Search for the cell housing the specified text and yield its (X, Y) center coordinate. 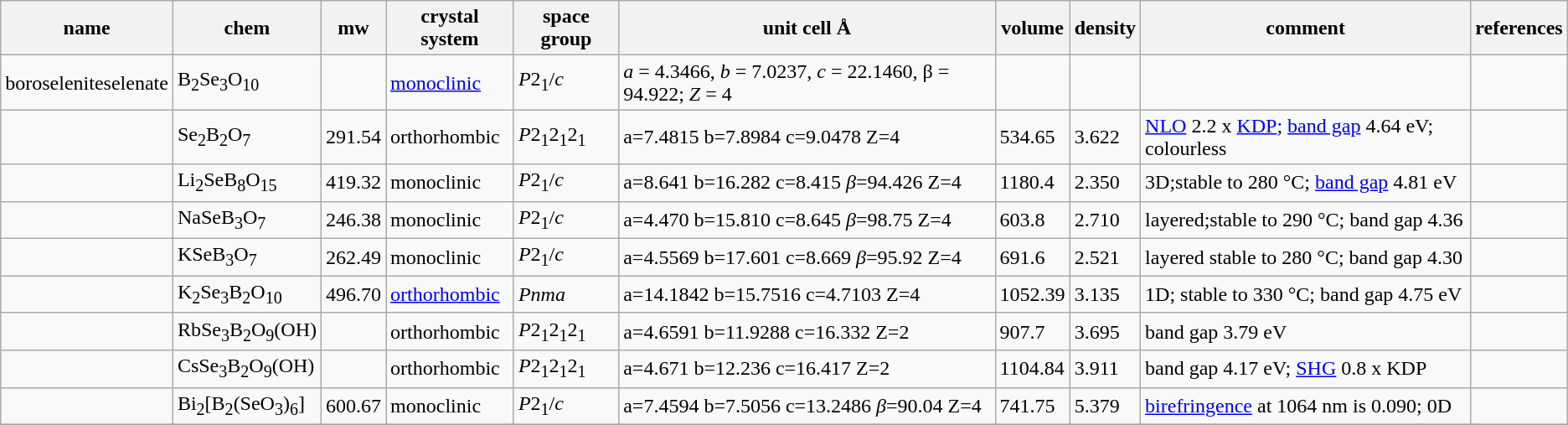
band gap 4.17 eV; SHG 0.8 x KDP (1306, 369)
a=4.6591 b=11.9288 c=16.332 Z=2 (807, 331)
chem (246, 29)
unit cell Å (807, 29)
birefringence at 1064 nm is 0.090; 0D (1306, 406)
496.70 (353, 294)
layered stable to 280 °C; band gap 4.30 (1306, 257)
1104.84 (1032, 369)
2.350 (1105, 183)
5.379 (1105, 406)
layered;stable to 290 °C; band gap 4.36 (1306, 220)
534.65 (1032, 137)
1052.39 (1032, 294)
K2Se3B2O10 (246, 294)
603.8 (1032, 220)
2.521 (1105, 257)
2.710 (1105, 220)
name (87, 29)
3.622 (1105, 137)
Pnma (566, 294)
a=4.470 b=15.810 c=8.645 β=98.75 Z=4 (807, 220)
Bi2[B2(SeO3)6] (246, 406)
crystal system (451, 29)
a=14.1842 b=15.7516 c=4.7103 Z=4 (807, 294)
a=7.4815 b=7.8984 c=9.0478 Z=4 (807, 137)
907.7 (1032, 331)
Se2B2O7 (246, 137)
291.54 (353, 137)
a=4.671 b=12.236 c=16.417 Z=2 (807, 369)
NLO 2.2 x KDP; band gap 4.64 eV; colourless (1306, 137)
3.135 (1105, 294)
600.67 (353, 406)
a=8.641 b=16.282 c=8.415 β=94.426 Z=4 (807, 183)
mw (353, 29)
KSeB3O7 (246, 257)
1180.4 (1032, 183)
NaSeB3O7 (246, 220)
1D; stable to 330 °C; band gap 4.75 eV (1306, 294)
741.75 (1032, 406)
Li2SeB8O15 (246, 183)
boroseleniteselenate (87, 82)
RbSe3B2O9(OH) (246, 331)
3D;stable to 280 °C; band gap 4.81 eV (1306, 183)
246.38 (353, 220)
3.911 (1105, 369)
262.49 (353, 257)
references (1519, 29)
comment (1306, 29)
691.6 (1032, 257)
B2Se3O10 (246, 82)
a=4.5569 b=17.601 c=8.669 β=95.92 Z=4 (807, 257)
419.32 (353, 183)
space group (566, 29)
density (1105, 29)
band gap 3.79 eV (1306, 331)
volume (1032, 29)
a = 4.3466, b = 7.0237, c = 22.1460, β = 94.922; Z = 4 (807, 82)
3.695 (1105, 331)
CsSe3B2O9(OH) (246, 369)
a=7.4594 b=7.5056 c=13.2486 β=90.04 Z=4 (807, 406)
